Detect which cell encompasses the target text, then output its [x, y] center coordinate. 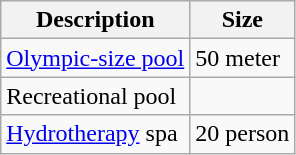
Hydrotherapy spa [96, 134]
Recreational pool [96, 96]
Size [242, 20]
Description [96, 20]
20 person [242, 134]
50 meter [242, 58]
Olympic-size pool [96, 58]
